Capture the cell that displays the provided text and extract its (X, Y) central coordinate. 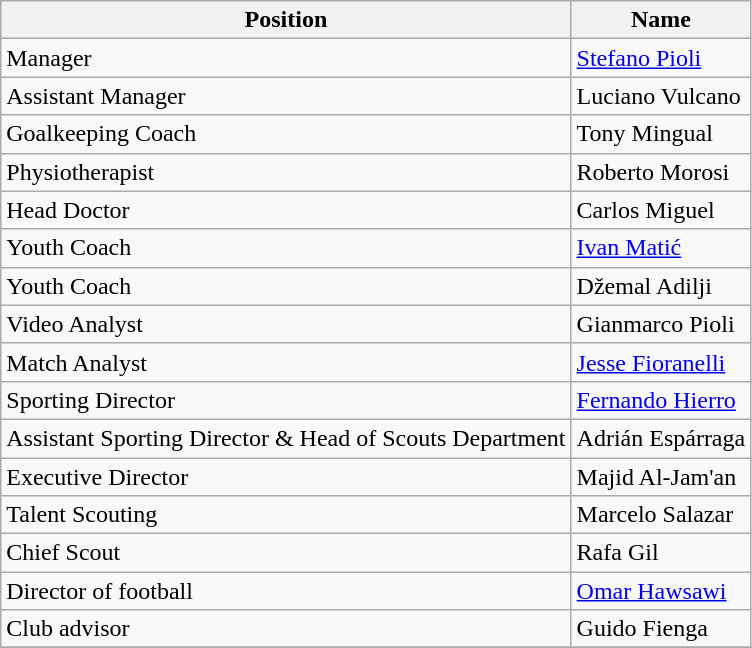
Head Doctor (286, 210)
Jesse Fioranelli (661, 362)
Name (661, 20)
Manager (286, 58)
Luciano Vulcano (661, 96)
Assistant Sporting Director & Head of Scouts Department (286, 438)
Ivan Matić (661, 248)
Executive Director (286, 477)
Video Analyst (286, 324)
Roberto Morosi (661, 172)
Carlos Miguel (661, 210)
Club advisor (286, 629)
Gianmarco Pioli (661, 324)
Omar Hawsawi (661, 591)
Guido Fienga (661, 629)
Majid Al-Jam'an (661, 477)
Goalkeeping Coach (286, 134)
Stefano Pioli (661, 58)
Match Analyst (286, 362)
Chief Scout (286, 553)
Sporting Director (286, 400)
Talent Scouting (286, 515)
Position (286, 20)
Physiotherapist (286, 172)
Tony Mingual (661, 134)
Rafa Gil (661, 553)
Džemal Adilji (661, 286)
Marcelo Salazar (661, 515)
Adrián Espárraga (661, 438)
Assistant Manager (286, 96)
Fernando Hierro (661, 400)
Director of football (286, 591)
